Extract the (X, Y) coordinate from the center of the cell holding the provided text.  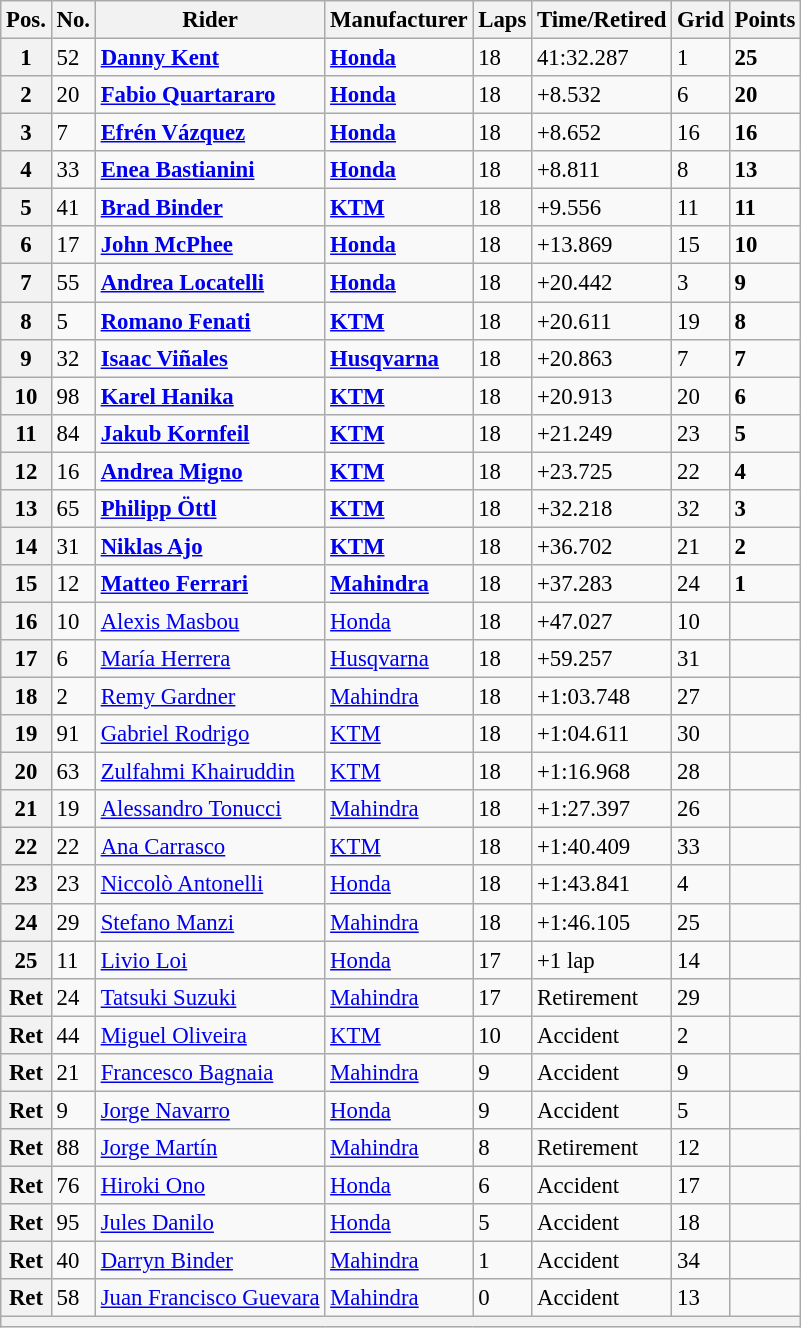
Tatsuki Suzuki (210, 997)
+8.652 (602, 133)
+8.811 (602, 170)
41:32.287 (602, 58)
Grid (700, 20)
Enea Bastianini (210, 170)
Stefano Manzi (210, 922)
+47.027 (602, 621)
58 (73, 1298)
41 (73, 208)
+23.725 (602, 471)
Gabriel Rodrigo (210, 734)
Miguel Oliveira (210, 1035)
Ana Carrasco (210, 847)
Andrea Locatelli (210, 283)
Rider (210, 20)
91 (73, 734)
+9.556 (602, 208)
No. (73, 20)
34 (700, 1261)
44 (73, 1035)
Points (764, 20)
Francesco Bagnaia (210, 1073)
40 (73, 1261)
Brad Binder (210, 208)
+59.257 (602, 659)
Romano Fenati (210, 321)
+1:27.397 (602, 809)
Juan Francisco Guevara (210, 1298)
Alexis Masbou (210, 621)
+13.869 (602, 245)
Philipp Öttl (210, 509)
Jakub Kornfeil (210, 433)
+8.532 (602, 95)
Fabio Quartararo (210, 95)
+37.283 (602, 584)
Andrea Migno (210, 471)
Remy Gardner (210, 697)
88 (73, 1148)
+1:03.748 (602, 697)
+20.611 (602, 321)
Jules Danilo (210, 1223)
Niklas Ajo (210, 546)
John McPhee (210, 245)
+1:40.409 (602, 847)
Efrén Vázquez (210, 133)
52 (73, 58)
+20.913 (602, 396)
+1:46.105 (602, 922)
95 (73, 1223)
Pos. (26, 20)
+21.249 (602, 433)
Livio Loi (210, 960)
0 (502, 1298)
+20.442 (602, 283)
65 (73, 509)
Laps (502, 20)
+36.702 (602, 546)
+1:16.968 (602, 772)
Jorge Navarro (210, 1110)
María Herrera (210, 659)
Karel Hanika (210, 396)
+1:43.841 (602, 885)
+32.218 (602, 509)
55 (73, 283)
Darryn Binder (210, 1261)
Hiroki Ono (210, 1185)
27 (700, 697)
Alessandro Tonucci (210, 809)
+1:04.611 (602, 734)
84 (73, 433)
26 (700, 809)
98 (73, 396)
76 (73, 1185)
30 (700, 734)
Manufacturer (399, 20)
63 (73, 772)
Jorge Martín (210, 1148)
Time/Retired (602, 20)
+1 lap (602, 960)
Danny Kent (210, 58)
+20.863 (602, 358)
Zulfahmi Khairuddin (210, 772)
28 (700, 772)
Isaac Viñales (210, 358)
Matteo Ferrari (210, 584)
Niccolò Antonelli (210, 885)
